For the text-containing cell, return its midpoint in [X, Y] coordinate format. 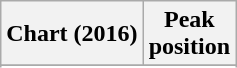
Peak position [189, 34]
Chart (2016) [72, 34]
